Provide the (x, y) coordinate of the cell's center where the given text is located.  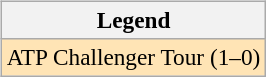
ATP Challenger Tour (1–0) (133, 57)
Legend (133, 20)
